Return the (x, y) coordinate for the center point of the cell that contains the specified text.  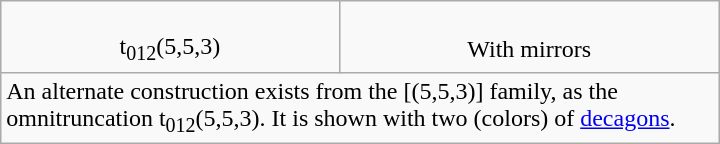
An alternate construction exists from the [(5,5,3)] family, as the omnitruncation t012(5,5,3). It is shown with two (colors) of decagons. (360, 108)
With mirrors (529, 36)
t012(5,5,3) (170, 36)
